Pinpoint the cell where the given text exists, returning its [X, Y] midpoint coordinate. 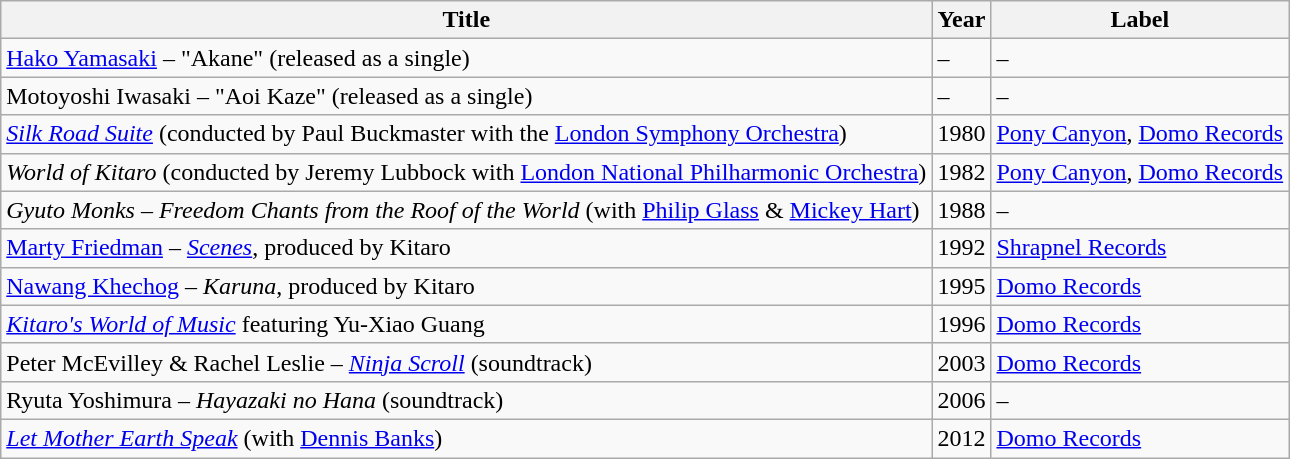
World of Kitaro (conducted by Jeremy Lubbock with London National Philharmonic Orchestra) [466, 172]
Hako Yamasaki – "Akane" (released as a single) [466, 58]
2003 [962, 362]
Shrapnel Records [1140, 248]
Silk Road Suite (conducted by Paul Buckmaster with the London Symphony Orchestra) [466, 134]
Ryuta Yoshimura – Hayazaki no Hana (soundtrack) [466, 400]
Nawang Khechog – Karuna, produced by Kitaro [466, 286]
2006 [962, 400]
1988 [962, 210]
Motoyoshi Iwasaki – "Aoi Kaze" (released as a single) [466, 96]
1980 [962, 134]
1982 [962, 172]
Kitaro's World of Music featuring Yu-Xiao Guang [466, 324]
Year [962, 20]
Let Mother Earth Speak (with Dennis Banks) [466, 438]
Marty Friedman – Scenes, produced by Kitaro [466, 248]
Title [466, 20]
1995 [962, 286]
1992 [962, 248]
Gyuto Monks – Freedom Chants from the Roof of the World (with Philip Glass & Mickey Hart) [466, 210]
Peter McEvilley & Rachel Leslie – Ninja Scroll (soundtrack) [466, 362]
1996 [962, 324]
2012 [962, 438]
Label [1140, 20]
